Locate the cell with the specified text and output its [x, y] center coordinate. 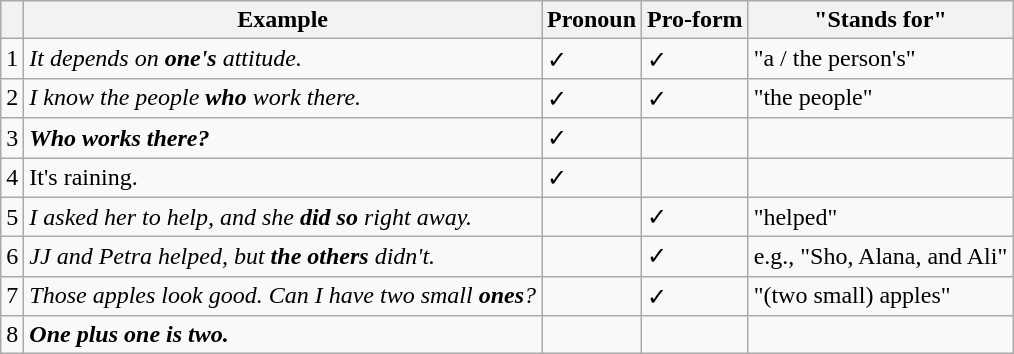
3 [12, 138]
"(two small) apples" [880, 296]
"Stands for" [880, 20]
"a / the person's" [880, 59]
"helped" [880, 217]
Example [283, 20]
JJ and Petra helped, but the others didn't. [283, 257]
It's raining. [283, 178]
It depends on one's attitude. [283, 59]
Those apples look good. Can I have two small ones? [283, 296]
Who works there? [283, 138]
7 [12, 296]
1 [12, 59]
8 [12, 335]
4 [12, 178]
6 [12, 257]
5 [12, 217]
I know the people who work there. [283, 98]
"the people" [880, 98]
2 [12, 98]
e.g., "Sho, Alana, and Ali" [880, 257]
I asked her to help, and she did so right away. [283, 217]
One plus one is two. [283, 335]
Pronoun [592, 20]
Pro-form [696, 20]
